Output the (X, Y) coordinate of the center of the cell containing the given text.  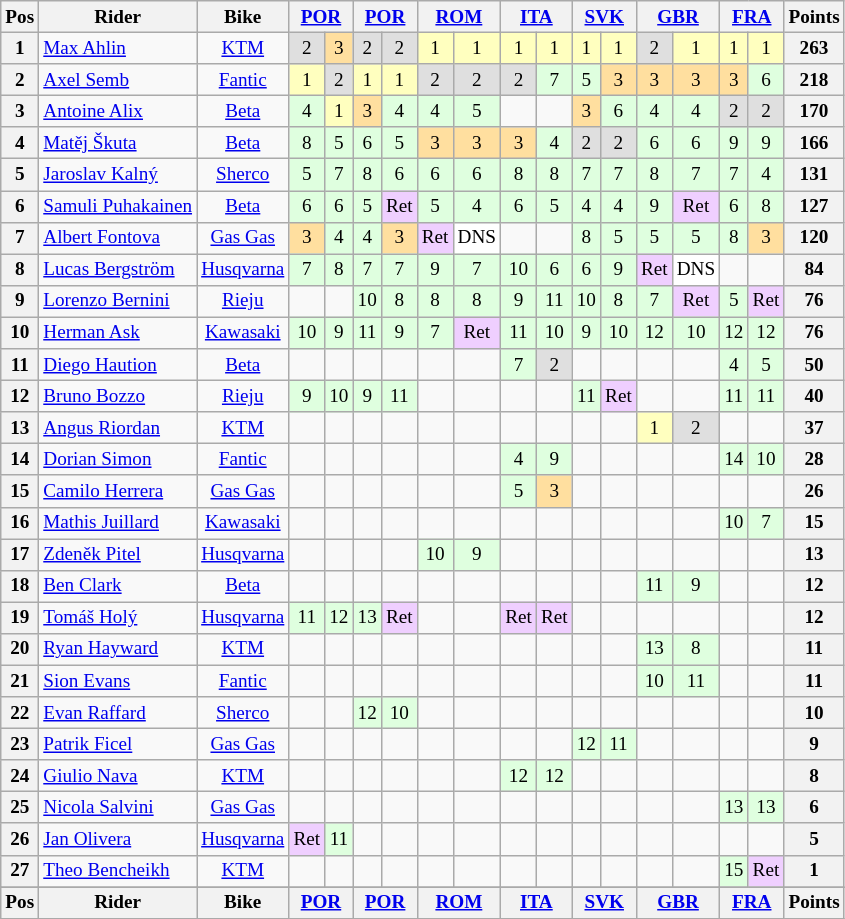
Herman Ask (118, 333)
Tomáš Holý (118, 618)
37 (814, 428)
Angus Riordan (118, 428)
Dorian Simon (118, 460)
50 (814, 365)
Lucas Bergström (118, 270)
Patrik Ficel (118, 744)
Axel Semb (118, 80)
Lorenzo Bernini (118, 301)
Zdeněk Pitel (118, 554)
Theo Bencheikh (118, 871)
24 (20, 776)
Albert Fontova (118, 238)
Jan Olivera (118, 839)
Bruno Bozzo (118, 396)
Camilo Herrera (118, 491)
218 (814, 80)
Nicola Salvini (118, 808)
Jaroslav Kalný (118, 175)
120 (814, 238)
17 (20, 554)
22 (20, 713)
Ben Clark (118, 586)
170 (814, 111)
40 (814, 396)
Samuli Puhakainen (118, 206)
21 (20, 681)
127 (814, 206)
16 (20, 523)
Antoine Alix (118, 111)
28 (814, 460)
Sion Evans (118, 681)
18 (20, 586)
Max Ahlin (118, 48)
27 (20, 871)
84 (814, 270)
131 (814, 175)
Diego Haution (118, 365)
25 (20, 808)
263 (814, 48)
Ryan Hayward (118, 649)
Evan Raffard (118, 713)
20 (20, 649)
Matěj Škuta (118, 143)
166 (814, 143)
19 (20, 618)
Giulio Nava (118, 776)
23 (20, 744)
Mathis Juillard (118, 523)
